Extract the [X, Y] coordinate from the center of the cell holding the provided text.  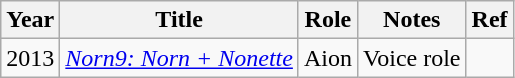
Title [180, 20]
Aion [328, 58]
2013 [30, 58]
Role [328, 20]
Voice role [412, 58]
Notes [412, 20]
Norn9: Norn + Nonette [180, 58]
Year [30, 20]
Ref [490, 20]
